Detect which cell encompasses the target text, then output its (X, Y) center coordinate. 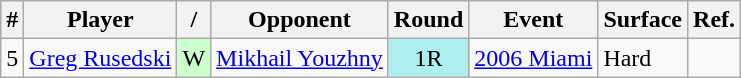
5 (12, 58)
Hard (643, 58)
Player (100, 20)
Surface (643, 20)
W (194, 58)
Round (428, 20)
/ (194, 20)
# (12, 20)
Event (534, 20)
Greg Rusedski (100, 58)
Mikhail Youzhny (300, 58)
1R (428, 58)
Opponent (300, 20)
2006 Miami (534, 58)
Ref. (714, 20)
